Detect which cell encompasses the target text, then output its [x, y] center coordinate. 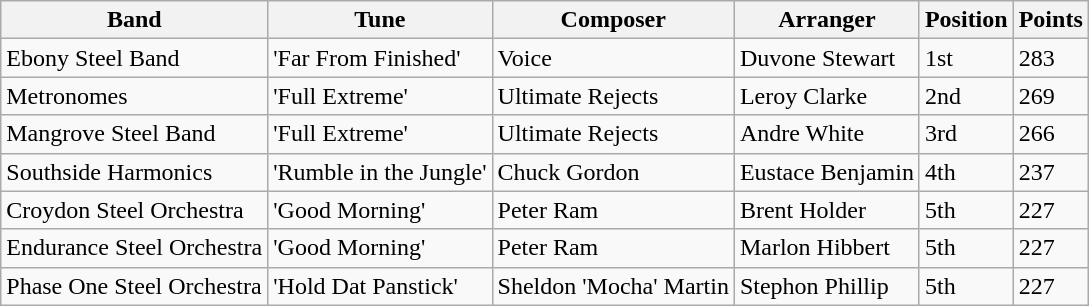
Marlon Hibbert [826, 248]
Voice [613, 58]
Band [134, 20]
Phase One Steel Orchestra [134, 286]
Arranger [826, 20]
Sheldon 'Mocha' Martin [613, 286]
Metronomes [134, 96]
283 [1050, 58]
Ebony Steel Band [134, 58]
2nd [966, 96]
Leroy Clarke [826, 96]
Mangrove Steel Band [134, 134]
4th [966, 172]
'Far From Finished' [380, 58]
Points [1050, 20]
Position [966, 20]
Andre White [826, 134]
Stephon Phillip [826, 286]
'Hold Dat Panstick' [380, 286]
Duvone Stewart [826, 58]
269 [1050, 96]
Endurance Steel Orchestra [134, 248]
Tune [380, 20]
'Rumble in the Jungle' [380, 172]
1st [966, 58]
237 [1050, 172]
266 [1050, 134]
Croydon Steel Orchestra [134, 210]
3rd [966, 134]
Composer [613, 20]
Chuck Gordon [613, 172]
Eustace Benjamin [826, 172]
Brent Holder [826, 210]
Southside Harmonics [134, 172]
